Capture the cell that displays the provided text and extract its (X, Y) central coordinate. 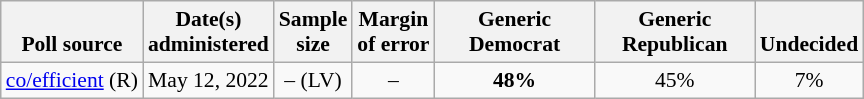
GenericDemocrat (515, 32)
45% (675, 80)
co/efficient (R) (72, 80)
7% (809, 80)
Poll source (72, 32)
GenericRepublican (675, 32)
Undecided (809, 32)
– (393, 80)
Date(s)administered (208, 32)
Samplesize (313, 32)
Marginof error (393, 32)
48% (515, 80)
– (LV) (313, 80)
May 12, 2022 (208, 80)
